Pinpoint the cell where the given text exists, returning its [x, y] midpoint coordinate. 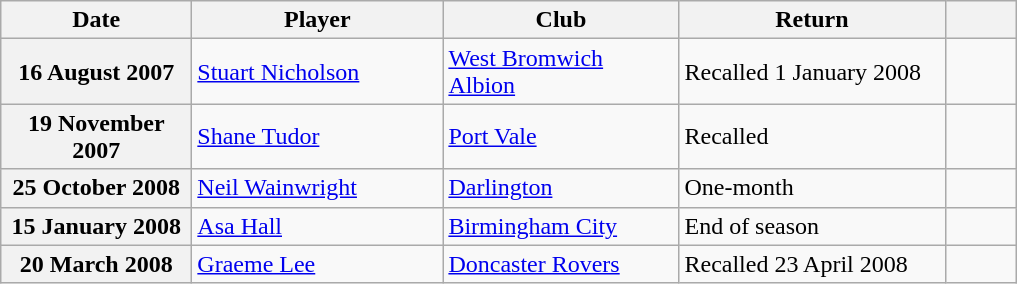
Neil Wainwright [318, 188]
Asa Hall [318, 226]
Port Vale [561, 136]
Graeme Lee [318, 264]
15 January 2008 [96, 226]
Return [812, 20]
Recalled 23 April 2008 [812, 264]
Club [561, 20]
20 March 2008 [96, 264]
Doncaster Rovers [561, 264]
Birmingham City [561, 226]
Darlington [561, 188]
Stuart Nicholson [318, 72]
One-month [812, 188]
16 August 2007 [96, 72]
West Bromwich Albion [561, 72]
Date [96, 20]
19 November 2007 [96, 136]
Player [318, 20]
Recalled 1 January 2008 [812, 72]
Recalled [812, 136]
End of season [812, 226]
25 October 2008 [96, 188]
Shane Tudor [318, 136]
